Return the [x, y] coordinate for the center point of the cell that contains the specified text.  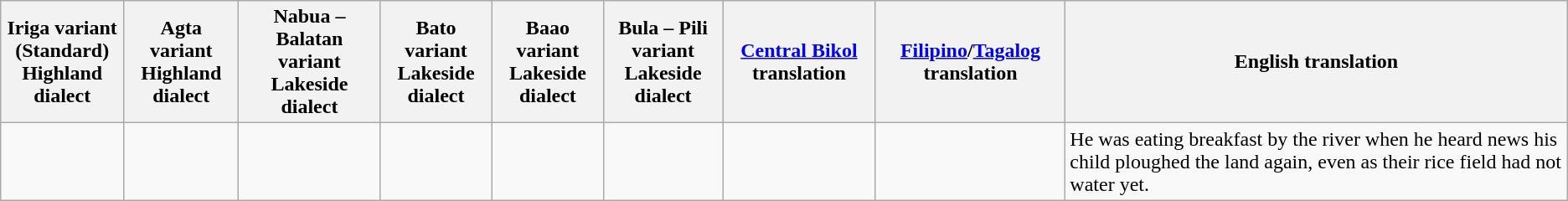
Agta variantHighland dialect [181, 62]
He was eating breakfast by the river when he heard news his child ploughed the land again, even as their rice field had not water yet. [1317, 162]
Bato variantLakeside dialect [436, 62]
Bula – Pili variantLakeside dialect [663, 62]
Nabua – Balatan variantLakeside dialect [310, 62]
Iriga variant(Standard)Highland dialect [62, 62]
Baao variantLakeside dialect [548, 62]
English translation [1317, 62]
Filipino/Tagalog translation [970, 62]
Central Bikol translation [799, 62]
